Find where the given text appears and provide that cell's center as [X, Y] coordinate. 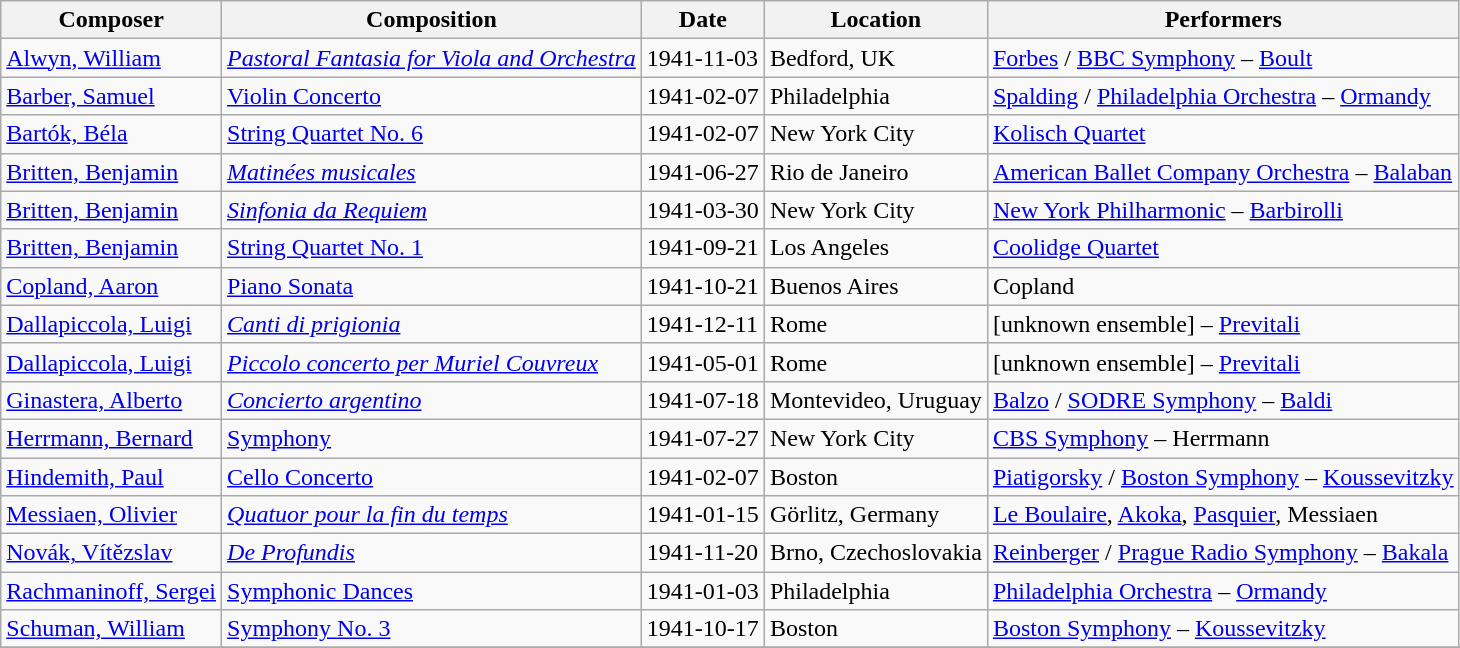
New York Philharmonic – Barbirolli [1223, 210]
Messiaen, Olivier [112, 515]
1941-12-11 [702, 324]
1941-01-03 [702, 591]
1941-07-27 [702, 438]
Piatigorsky / Boston Symphony – Koussevitzky [1223, 477]
Bedford, UK [876, 58]
Boston Symphony – Koussevitzky [1223, 629]
De Profundis [432, 553]
Copland [1223, 286]
1941-03-30 [702, 210]
1941-10-17 [702, 629]
1941-11-20 [702, 553]
Bartók, Béla [112, 134]
Schuman, William [112, 629]
Composition [432, 20]
Performers [1223, 20]
Balzo / SODRE Symphony – Baldi [1223, 400]
Los Angeles [876, 248]
Buenos Aires [876, 286]
American Ballet Company Orchestra – Balaban [1223, 172]
Forbes / BBC Symphony – Boult [1223, 58]
Location [876, 20]
Concierto argentino [432, 400]
1941-07-18 [702, 400]
Brno, Czechoslovakia [876, 553]
Görlitz, Germany [876, 515]
Piccolo concerto per Muriel Couvreux [432, 362]
Spalding / Philadelphia Orchestra – Ormandy [1223, 96]
1941-10-21 [702, 286]
1941-05-01 [702, 362]
Symphony [432, 438]
Kolisch Quartet [1223, 134]
Composer [112, 20]
Pastoral Fantasia for Viola and Orchestra [432, 58]
Alwyn, William [112, 58]
Symphonic Dances [432, 591]
Reinberger / Prague Radio Symphony – Bakala [1223, 553]
Rio de Janeiro [876, 172]
Date [702, 20]
Copland, Aaron [112, 286]
String Quartet No. 6 [432, 134]
Violin Concerto [432, 96]
CBS Symphony – Herrmann [1223, 438]
Rachmaninoff, Sergei [112, 591]
1941-11-03 [702, 58]
Sinfonia da Requiem [432, 210]
Ginastera, Alberto [112, 400]
Le Boulaire, Akoka, Pasquier, Messiaen [1223, 515]
Coolidge Quartet [1223, 248]
1941-09-21 [702, 248]
Philadelphia Orchestra – Ormandy [1223, 591]
1941-06-27 [702, 172]
1941-01-15 [702, 515]
Symphony No. 3 [432, 629]
Hindemith, Paul [112, 477]
Barber, Samuel [112, 96]
Quatuor pour la fin du temps [432, 515]
Herrmann, Bernard [112, 438]
Canti di prigionia [432, 324]
Matinées musicales [432, 172]
Montevideo, Uruguay [876, 400]
Piano Sonata [432, 286]
Cello Concerto [432, 477]
Novák, Vítězslav [112, 553]
String Quartet No. 1 [432, 248]
